Capture the cell that displays the provided text and extract its [X, Y] central coordinate. 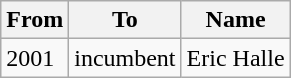
2001 [35, 58]
Name [236, 20]
incumbent [125, 58]
From [35, 20]
To [125, 20]
Eric Halle [236, 58]
